Pinpoint the cell where the given text exists, returning its (x, y) midpoint coordinate. 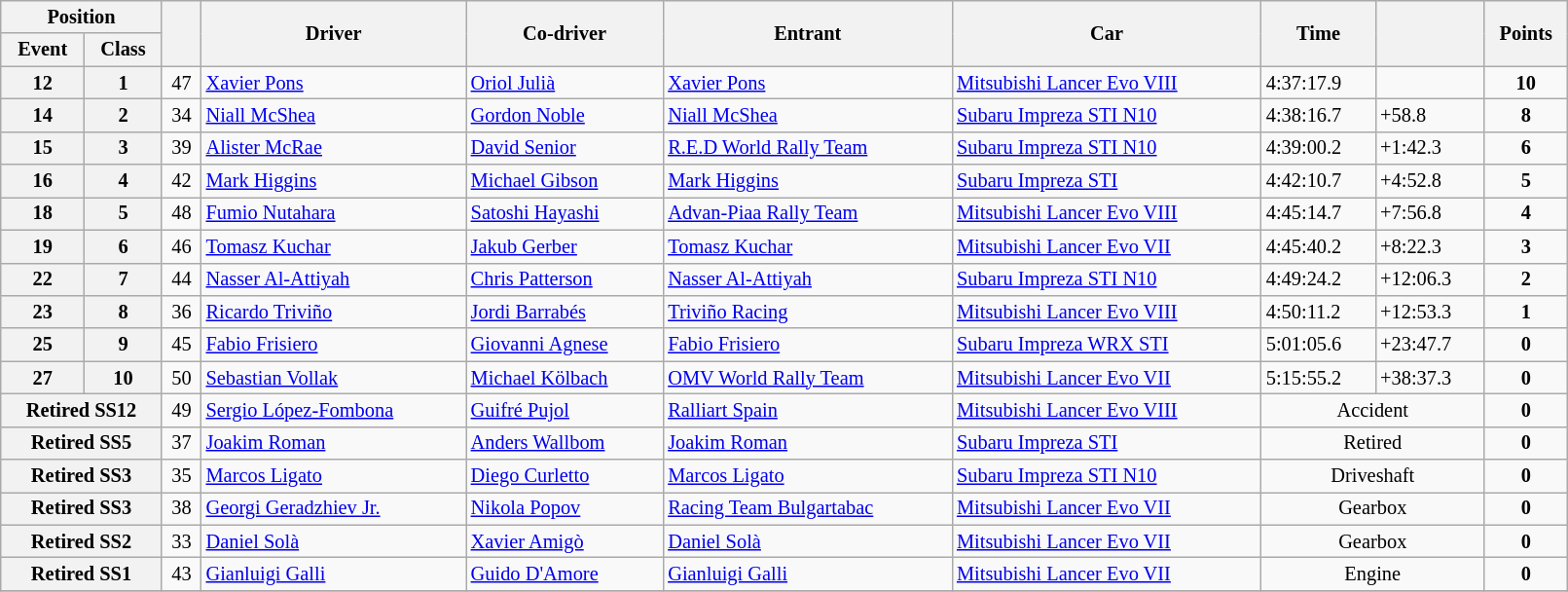
Sebastian Vollak (334, 378)
Advan-Piaa Rally Team (808, 213)
Accident (1372, 410)
Retired SS5 (82, 443)
Chris Patterson (565, 279)
4:39:00.2 (1318, 148)
+23:47.7 (1429, 345)
5:15:55.2 (1318, 378)
Satoshi Hayashi (565, 213)
9 (124, 345)
4:37:17.9 (1318, 83)
48 (181, 213)
43 (181, 573)
25 (43, 345)
Sergio López-Fombona (334, 410)
+8:22.3 (1429, 246)
Retired SS2 (82, 541)
45 (181, 345)
Racing Team Bulgartabac (808, 508)
Car (1107, 33)
Guifré Pujol (565, 410)
Points (1526, 33)
44 (181, 279)
Jakub Gerber (565, 246)
Ricardo Triviño (334, 312)
Time (1318, 33)
Position (82, 17)
Giovanni Agnese (565, 345)
34 (181, 115)
OMV World Rally Team (808, 378)
Engine (1372, 573)
+12:06.3 (1429, 279)
+7:56.8 (1429, 213)
4:45:14.7 (1318, 213)
Alister McRae (334, 148)
Georgi Geradzhiev Jr. (334, 508)
Retired (1372, 443)
47 (181, 83)
Guido D'Amore (565, 573)
4:38:16.7 (1318, 115)
14 (43, 115)
Xavier Amigò (565, 541)
Co-driver (565, 33)
R.E.D World Rally Team (808, 148)
Retired SS1 (82, 573)
50 (181, 378)
42 (181, 181)
+38:37.3 (1429, 378)
4:49:24.2 (1318, 279)
+12:53.3 (1429, 312)
+1:42.3 (1429, 148)
Class (124, 50)
16 (43, 181)
Gordon Noble (565, 115)
+58.8 (1429, 115)
Michael Kölbach (565, 378)
Fumio Nutahara (334, 213)
27 (43, 378)
38 (181, 508)
4:42:10.7 (1318, 181)
Nikola Popov (565, 508)
Ralliart Spain (808, 410)
Subaru Impreza WRX STI (1107, 345)
12 (43, 83)
Diego Curletto (565, 476)
5:01:05.6 (1318, 345)
7 (124, 279)
Driveshaft (1372, 476)
18 (43, 213)
Jordi Barrabés (565, 312)
Retired SS12 (82, 410)
Event (43, 50)
46 (181, 246)
35 (181, 476)
15 (43, 148)
36 (181, 312)
39 (181, 148)
23 (43, 312)
Driver (334, 33)
Entrant (808, 33)
37 (181, 443)
19 (43, 246)
Anders Wallbom (565, 443)
Michael Gibson (565, 181)
Triviño Racing (808, 312)
33 (181, 541)
49 (181, 410)
4:50:11.2 (1318, 312)
Oriol Julià (565, 83)
+4:52.8 (1429, 181)
22 (43, 279)
David Senior (565, 148)
4:45:40.2 (1318, 246)
